Locate the cell with the specified text and output its (X, Y) center coordinate. 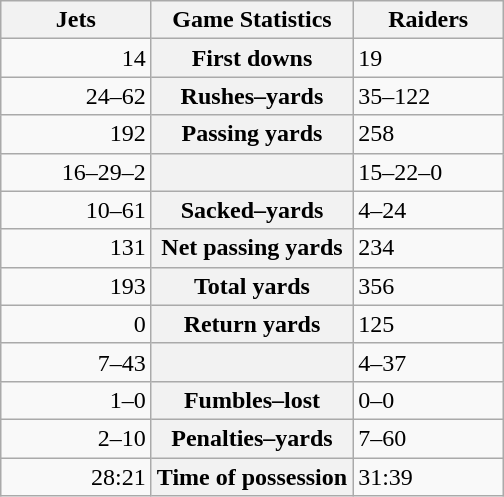
16–29–2 (76, 172)
First downs (252, 58)
234 (428, 248)
31:39 (428, 477)
Fumbles–lost (252, 400)
0–0 (428, 400)
1–0 (76, 400)
10–61 (76, 210)
Time of possession (252, 477)
Net passing yards (252, 248)
193 (76, 286)
Game Statistics (252, 20)
131 (76, 248)
192 (76, 134)
Jets (76, 20)
258 (428, 134)
Return yards (252, 324)
24–62 (76, 96)
19 (428, 58)
14 (76, 58)
15–22–0 (428, 172)
125 (428, 324)
Raiders (428, 20)
28:21 (76, 477)
Total yards (252, 286)
0 (76, 324)
4–24 (428, 210)
7–60 (428, 438)
Penalties–yards (252, 438)
356 (428, 286)
7–43 (76, 362)
Rushes–yards (252, 96)
4–37 (428, 362)
35–122 (428, 96)
Sacked–yards (252, 210)
Passing yards (252, 134)
2–10 (76, 438)
